Return [x, y] of the center of cell containing provided text 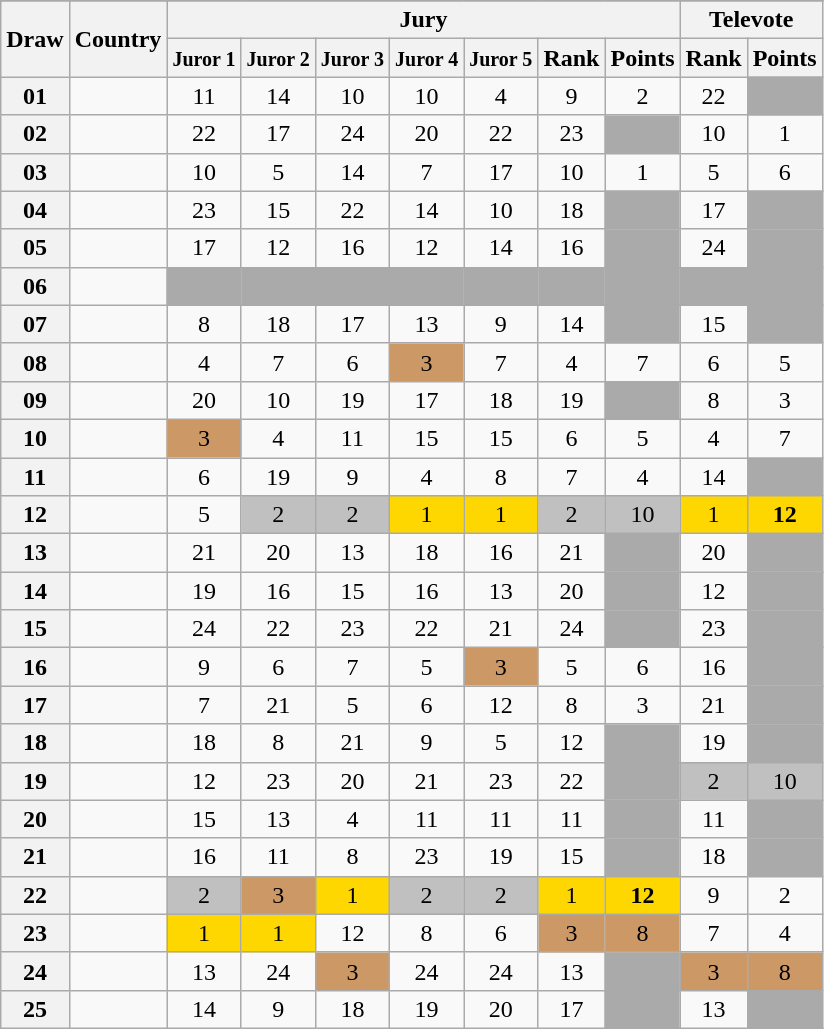
Juror 3 [352, 58]
Country [118, 39]
08 [35, 362]
Juror 4 [426, 58]
Jury [424, 20]
Televote [751, 20]
Draw [35, 39]
01 [35, 96]
Juror 5 [501, 58]
02 [35, 134]
Juror 2 [278, 58]
Juror 1 [204, 58]
09 [35, 400]
04 [35, 210]
06 [35, 286]
05 [35, 248]
03 [35, 172]
25 [35, 1009]
07 [35, 324]
